Locate the cell with the specified text and output its [x, y] center coordinate. 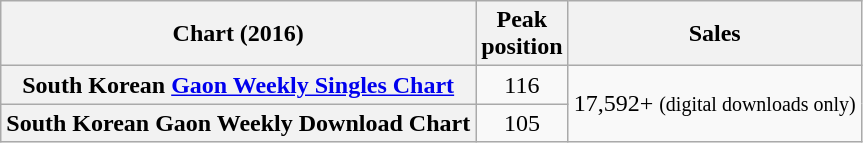
116 [522, 85]
Peakposition [522, 34]
Chart (2016) [238, 34]
105 [522, 123]
South Korean Gaon Weekly Download Chart [238, 123]
South Korean Gaon Weekly Singles Chart [238, 85]
Sales [714, 34]
17,592+ (digital downloads only) [714, 104]
